From the cell containing the given text, extract its center point as (x, y) coordinate. 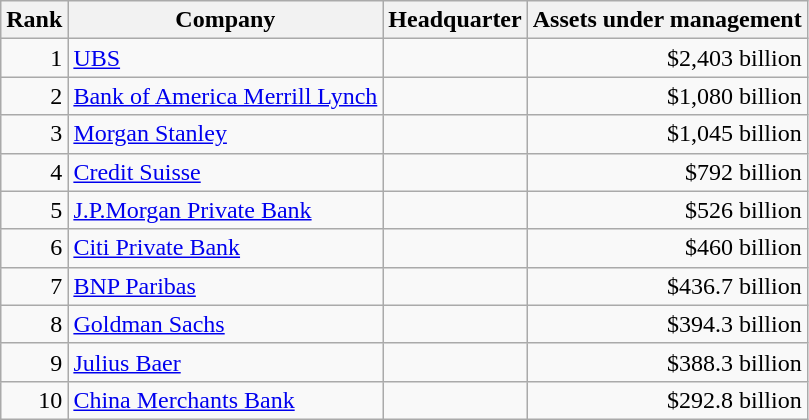
Assets under management (667, 20)
J.P.Morgan Private Bank (226, 210)
Headquarter (455, 20)
$2,403 billion (667, 58)
10 (34, 400)
5 (34, 210)
Morgan Stanley (226, 134)
$526 billion (667, 210)
8 (34, 324)
Bank of America Merrill Lynch (226, 96)
1 (34, 58)
$292.8 billion (667, 400)
$436.7 billion (667, 286)
$1,080 billion (667, 96)
Julius Baer (226, 362)
3 (34, 134)
Credit Suisse (226, 172)
9 (34, 362)
Rank (34, 20)
$460 billion (667, 248)
China Merchants Bank (226, 400)
6 (34, 248)
Goldman Sachs (226, 324)
$388.3 billion (667, 362)
Company (226, 20)
$1,045 billion (667, 134)
BNP Paribas (226, 286)
4 (34, 172)
2 (34, 96)
$394.3 billion (667, 324)
UBS (226, 58)
7 (34, 286)
$792 billion (667, 172)
Citi Private Bank (226, 248)
